Locate the cell with the specified text and output its (X, Y) center coordinate. 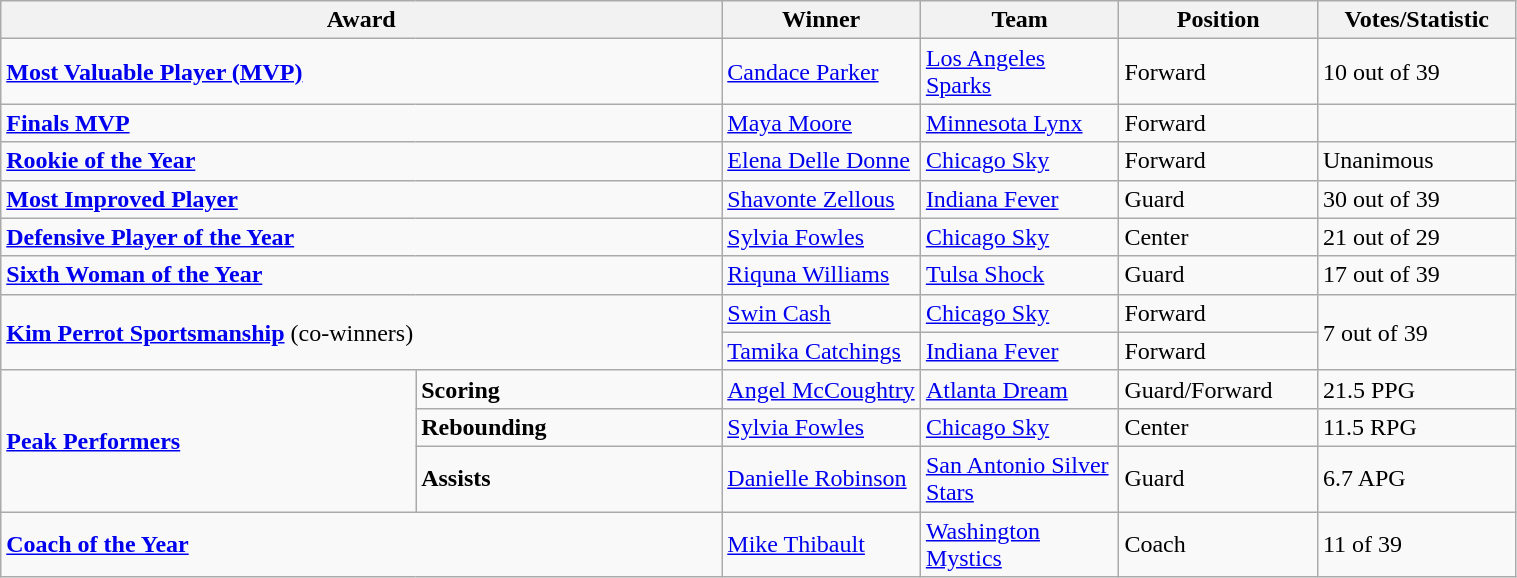
6.7 APG (1416, 478)
Candace Parker (822, 72)
Finals MVP (362, 123)
Mike Thibault (822, 544)
Elena Delle Donne (822, 161)
Scoring (569, 389)
Guard/Forward (1218, 389)
Tamika Catchings (822, 351)
21 out of 29 (1416, 237)
Winner (822, 20)
Washington Mystics (1020, 544)
21.5 PPG (1416, 389)
Rebounding (569, 427)
Los Angeles Sparks (1020, 72)
10 out of 39 (1416, 72)
Angel McCoughtry (822, 389)
Danielle Robinson (822, 478)
Swin Cash (822, 313)
Atlanta Dream (1020, 389)
Votes/Statistic (1416, 20)
Maya Moore (822, 123)
Coach (1218, 544)
Position (1218, 20)
Coach of the Year (362, 544)
11.5 RPG (1416, 427)
7 out of 39 (1416, 332)
San Antonio Silver Stars (1020, 478)
Shavonte Zellous (822, 199)
11 of 39 (1416, 544)
Tulsa Shock (1020, 275)
Most Valuable Player (MVP) (362, 72)
Defensive Player of the Year (362, 237)
Unanimous (1416, 161)
Sixth Woman of the Year (362, 275)
Kim Perrot Sportsmanship (co-winners) (362, 332)
17 out of 39 (1416, 275)
Assists (569, 478)
Team (1020, 20)
Most Improved Player (362, 199)
Minnesota Lynx (1020, 123)
Rookie of the Year (362, 161)
Award (362, 20)
Peak Performers (208, 440)
30 out of 39 (1416, 199)
Riquna Williams (822, 275)
